For the text-containing cell, return its midpoint in [X, Y] coordinate format. 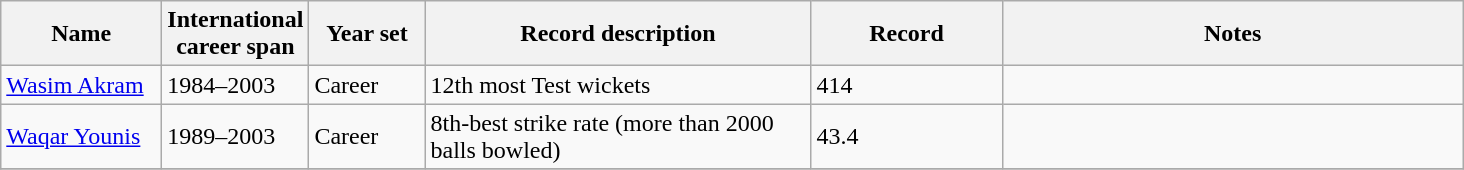
12th most Test wickets [618, 85]
1984–2003 [236, 85]
Waqar Younis [82, 136]
Name [82, 34]
43.4 [906, 136]
International career span [236, 34]
Wasim Akram [82, 85]
Record [906, 34]
414 [906, 85]
Year set [367, 34]
1989–2003 [236, 136]
8th-best strike rate (more than 2000 balls bowled) [618, 136]
Notes [1232, 34]
Record description [618, 34]
